For the text-containing cell, return its midpoint in (x, y) coordinate format. 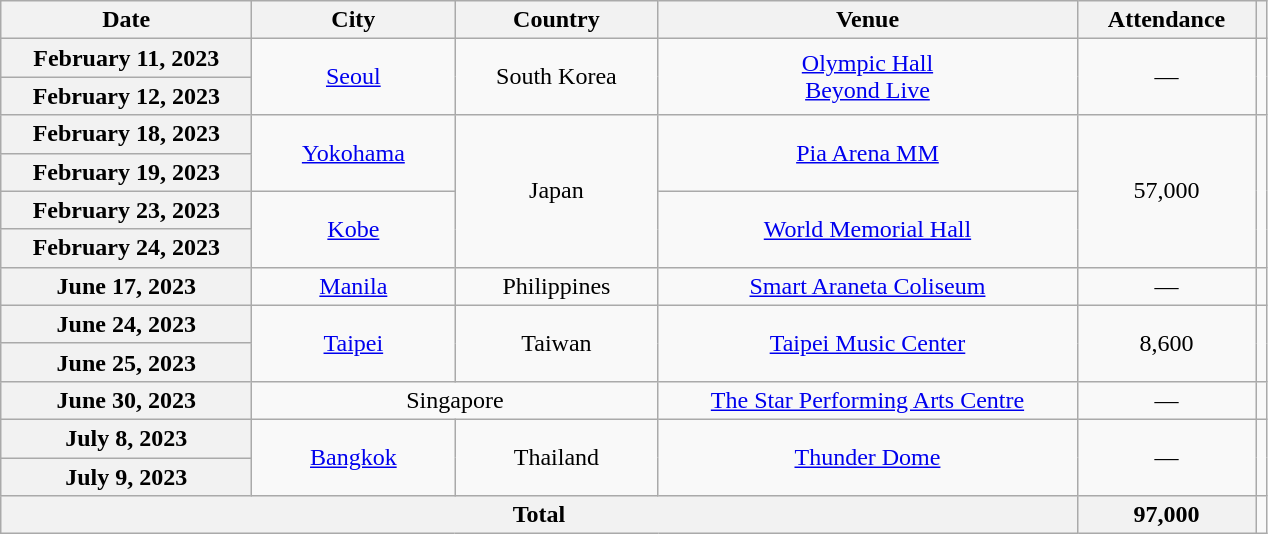
World Memorial Hall (868, 229)
Thailand (556, 457)
8,600 (1166, 343)
South Korea (556, 77)
Venue (868, 20)
The Star Performing Arts Centre (868, 400)
Country (556, 20)
Bangkok (354, 457)
Philippines (556, 286)
Pia Arena MM (868, 153)
February 24, 2023 (126, 248)
Singapore (455, 400)
Japan (556, 191)
February 23, 2023 (126, 210)
Kobe (354, 229)
Attendance (1166, 20)
Yokohama (354, 153)
June 25, 2023 (126, 362)
Date (126, 20)
July 9, 2023 (126, 477)
February 18, 2023 (126, 134)
February 11, 2023 (126, 58)
July 8, 2023 (126, 438)
Smart Araneta Coliseum (868, 286)
Thunder Dome (868, 457)
Taipei Music Center (868, 343)
June 17, 2023 (126, 286)
February 12, 2023 (126, 96)
97,000 (1166, 515)
City (354, 20)
Seoul (354, 77)
Taiwan (556, 343)
Olympic HallBeyond Live (868, 77)
February 19, 2023 (126, 172)
June 24, 2023 (126, 324)
57,000 (1166, 191)
Manila (354, 286)
Total (539, 515)
June 30, 2023 (126, 400)
Taipei (354, 343)
